Scan for the cell matching the given text and deliver its (X, Y) coordinate at center. 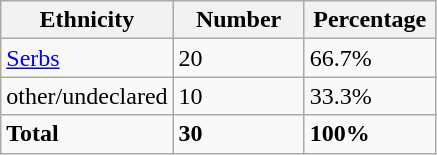
100% (370, 134)
Percentage (370, 20)
66.7% (370, 58)
Serbs (87, 58)
33.3% (370, 96)
10 (238, 96)
20 (238, 58)
30 (238, 134)
Total (87, 134)
other/undeclared (87, 96)
Number (238, 20)
Ethnicity (87, 20)
